Pinpoint the cell where the given text exists, returning its (X, Y) midpoint coordinate. 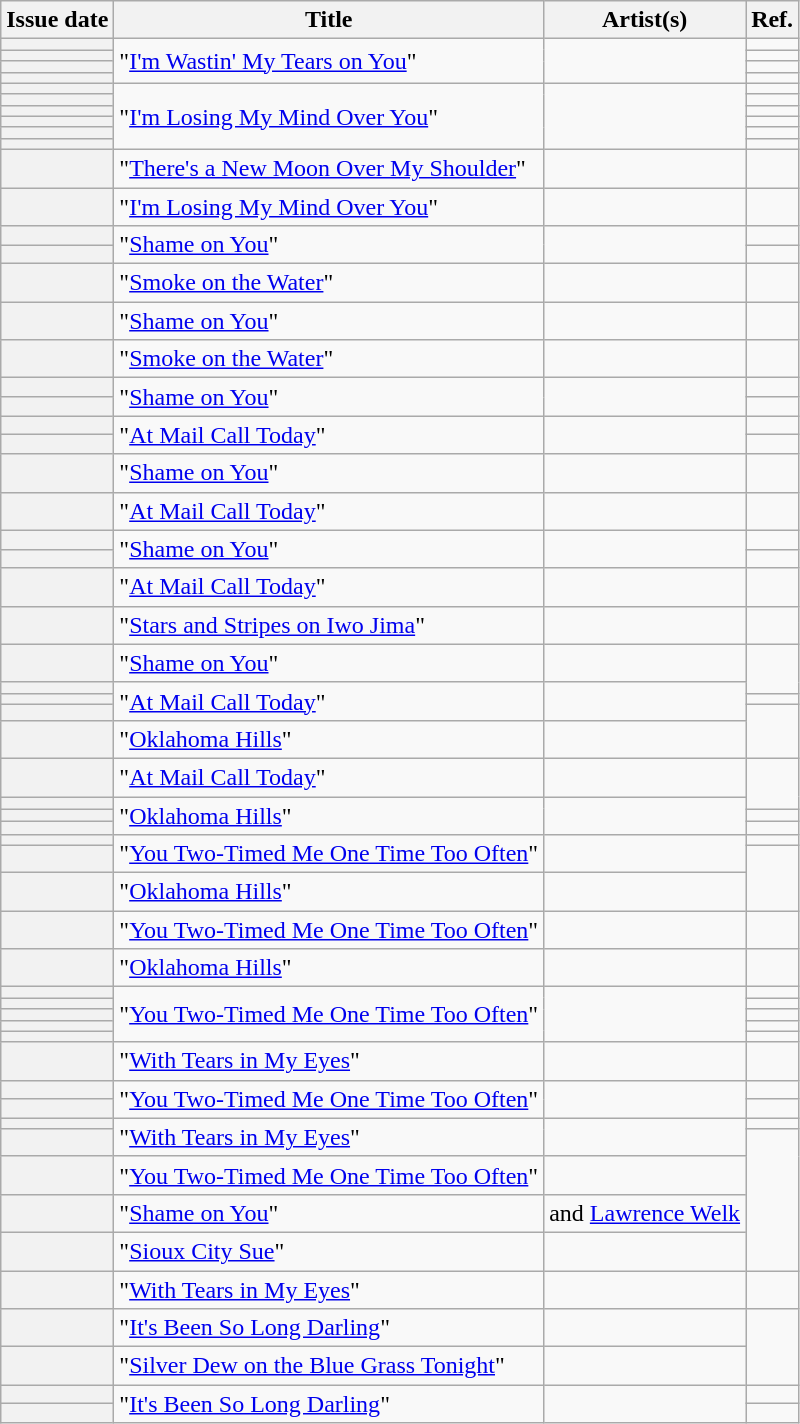
Issue date (58, 20)
Ref. (772, 20)
"There's a New Moon Over My Shoulder" (329, 168)
and Lawrence Welk (645, 1213)
Artist(s) (645, 20)
"Sioux City Sue" (329, 1251)
"Stars and Stripes on Iwo Jima" (329, 625)
"Silver Dew on the Blue Grass Tonight" (329, 1366)
Title (329, 20)
"I'm Wastin' My Tears on You" (329, 61)
